Extract the (X, Y) coordinate from the center of the cell holding the provided text.  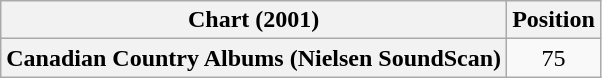
Position (554, 20)
Chart (2001) (254, 20)
Canadian Country Albums (Nielsen SoundScan) (254, 58)
75 (554, 58)
